Search for the cell housing the specified text and yield its (X, Y) center coordinate. 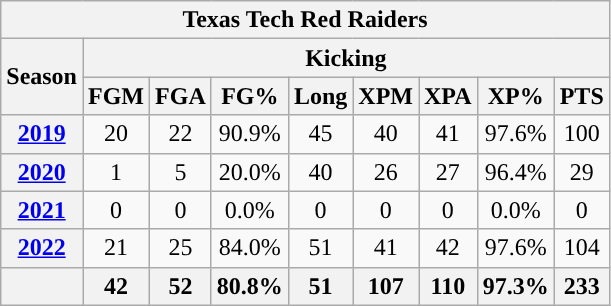
XP% (516, 96)
XPM (386, 96)
Kicking (346, 58)
52 (181, 286)
110 (448, 286)
FG% (250, 96)
25 (181, 248)
104 (582, 248)
27 (448, 172)
PTS (582, 96)
21 (116, 248)
2021 (42, 210)
FGM (116, 96)
233 (582, 286)
107 (386, 286)
2022 (42, 248)
84.0% (250, 248)
26 (386, 172)
100 (582, 134)
20.0% (250, 172)
20 (116, 134)
5 (181, 172)
2020 (42, 172)
FGA (181, 96)
96.4% (516, 172)
90.9% (250, 134)
45 (320, 134)
Long (320, 96)
Season (42, 77)
XPA (448, 96)
80.8% (250, 286)
97.3% (516, 286)
1 (116, 172)
2019 (42, 134)
Texas Tech Red Raiders (306, 20)
29 (582, 172)
22 (181, 134)
